From the cell containing the given text, extract its center point as (X, Y) coordinate. 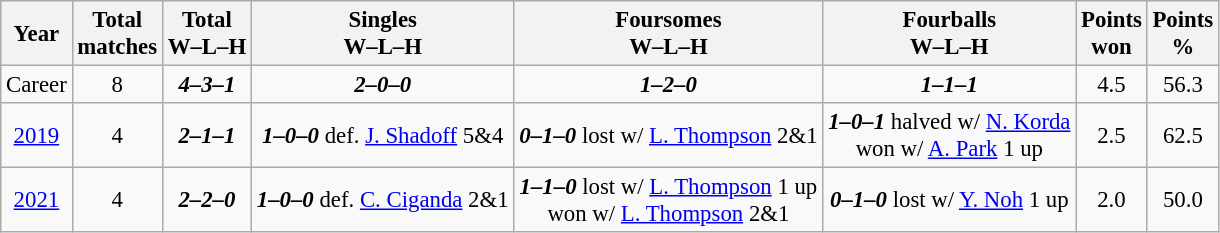
1–0–0 def. J. Shadoff 5&4 (382, 136)
4.5 (1112, 85)
1–0–0 def. C. Ciganda 2&1 (382, 200)
FourballsW–L–H (950, 34)
56.3 (1182, 85)
0–1–0 lost w/ Y. Noh 1 up (950, 200)
2–1–1 (206, 136)
50.0 (1182, 200)
8 (117, 85)
Career (36, 85)
1–1–0 lost w/ L. Thompson 1 upwon w/ L. Thompson 2&1 (668, 200)
1–2–0 (668, 85)
Pointswon (1112, 34)
2.5 (1112, 136)
SinglesW–L–H (382, 34)
TotalW–L–H (206, 34)
0–1–0 lost w/ L. Thompson 2&1 (668, 136)
Points% (1182, 34)
1–0–1 halved w/ N. Korda won w/ A. Park 1 up (950, 136)
2.0 (1112, 200)
1–1–1 (950, 85)
Year (36, 34)
2–0–0 (382, 85)
62.5 (1182, 136)
FoursomesW–L–H (668, 34)
2–2–0 (206, 200)
Totalmatches (117, 34)
4–3–1 (206, 85)
2021 (36, 200)
2019 (36, 136)
